Detect which cell encompasses the target text, then output its (x, y) center coordinate. 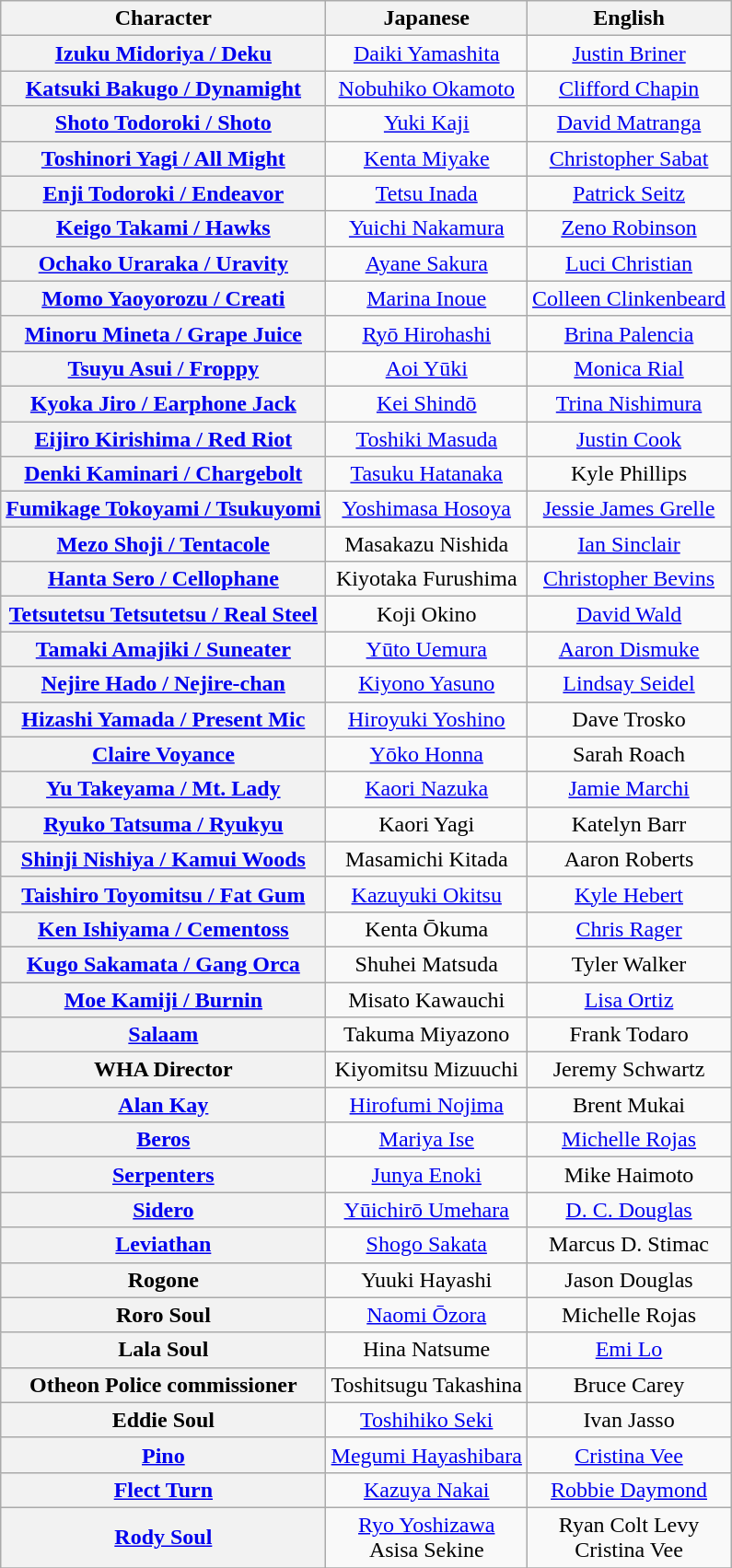
D. C. Douglas (630, 1210)
Toshinori Yagi / All Might (164, 158)
Fumikage Tokoyami / Tsukuyomi (164, 509)
David Matranga (630, 123)
Sarah Roach (630, 754)
Hiroyuki Yoshino (427, 719)
Jason Douglas (630, 1280)
Hirofumi Nojima (427, 1105)
Kaori Nazuka (427, 789)
Toshitsugu Takashina (427, 1385)
Yoshimasa Hosoya (427, 509)
Yūto Uemura (427, 649)
Emi Lo (630, 1350)
Zeno Robinson (630, 228)
Masamichi Kitada (427, 859)
Claire Voyance (164, 754)
Daiki Yamashita (427, 53)
Mariya Ise (427, 1140)
Enji Todoroki / Endeavor (164, 193)
Takuma Miyazono (427, 1035)
Tyler Walker (630, 964)
Hanta Sero / Cellophane (164, 579)
Eijiro Kirishima / Red Riot (164, 439)
Christopher Bevins (630, 579)
Marcus D. Stimac (630, 1245)
Yūichirō Umehara (427, 1210)
WHA Director (164, 1070)
Ryan Colt LevyCristina Vee (630, 1538)
Katsuki Bakugo / Dynamight (164, 88)
Japanese (427, 18)
Lisa Ortiz (630, 999)
Kyoka Jiro / Earphone Jack (164, 403)
Marina Inoue (427, 298)
Nobuhiko Okamoto (427, 88)
Megumi Hayashibara (427, 1455)
Brina Palencia (630, 333)
Aoi Yūki (427, 368)
Ian Sinclair (630, 544)
David Wald (630, 614)
Tasuku Hatanaka (427, 474)
Luci Christian (630, 263)
Monica Rial (630, 368)
Kei Shindō (427, 403)
Izuku Midoriya / Deku (164, 53)
Ryo YoshizawaAsisa Sekine (427, 1538)
Kenta Miyake (427, 158)
Katelyn Barr (630, 824)
Rogone (164, 1280)
Jamie Marchi (630, 789)
Pino (164, 1455)
Robbie Daymond (630, 1490)
Brent Mukai (630, 1105)
Roro Soul (164, 1315)
Junya Enoki (427, 1175)
Dave Trosko (630, 719)
Keigo Takami / Hawks (164, 228)
Tetsutetsu Tetsutetsu / Real Steel (164, 614)
Leviathan (164, 1245)
Justin Briner (630, 53)
Rody Soul (164, 1538)
Serpenters (164, 1175)
Taishiro Toyomitsu / Fat Gum (164, 894)
Ken Ishiyama / Cementoss (164, 929)
Ryuko Tatsuma / Ryukyu (164, 824)
Chris Rager (630, 929)
Misato Kawauchi (427, 999)
Kiyotaka Furushima (427, 579)
Tsuyu Asui / Froppy (164, 368)
Colleen Clinkenbeard (630, 298)
Kyle Hebert (630, 894)
Salaam (164, 1035)
Aaron Roberts (630, 859)
Justin Cook (630, 439)
Clifford Chapin (630, 88)
Yu Takeyama / Mt. Lady (164, 789)
Jeremy Schwartz (630, 1070)
Jessie James Grelle (630, 509)
Ivan Jasso (630, 1420)
Shoto Todoroki / Shoto (164, 123)
Cristina Vee (630, 1455)
Bruce Carey (630, 1385)
Shogo Sakata (427, 1245)
Masakazu Nishida (427, 544)
Tamaki Amajiki / Suneater (164, 649)
Kugo Sakamata / Gang Orca (164, 964)
Aaron Dismuke (630, 649)
Denki Kaminari / Chargebolt (164, 474)
Kiyono Yasuno (427, 684)
Kazuya Nakai (427, 1490)
Kiyomitsu Mizuuchi (427, 1070)
Trina Nishimura (630, 403)
Momo Yaoyorozu / Creati (164, 298)
Eddie Soul (164, 1420)
Ayane Sakura (427, 263)
Lala Soul (164, 1350)
Naomi Ōzora (427, 1315)
Frank Todaro (630, 1035)
English (630, 18)
Yuki Kaji (427, 123)
Toshihiko Seki (427, 1420)
Minoru Mineta / Grape Juice (164, 333)
Moe Kamiji / Burnin (164, 999)
Kaori Yagi (427, 824)
Tetsu Inada (427, 193)
Yuuki Hayashi (427, 1280)
Shuhei Matsuda (427, 964)
Character (164, 18)
Mike Haimoto (630, 1175)
Hina Natsume (427, 1350)
Flect Turn (164, 1490)
Hizashi Yamada / Present Mic (164, 719)
Kazuyuki Okitsu (427, 894)
Toshiki Masuda (427, 439)
Sidero (164, 1210)
Otheon Police commissioner (164, 1385)
Lindsay Seidel (630, 684)
Shinji Nishiya / Kamui Woods (164, 859)
Kyle Phillips (630, 474)
Yōko Honna (427, 754)
Beros (164, 1140)
Patrick Seitz (630, 193)
Alan Kay (164, 1105)
Mezo Shoji / Tentacole (164, 544)
Yuichi Nakamura (427, 228)
Koji Okino (427, 614)
Christopher Sabat (630, 158)
Ryō Hirohashi (427, 333)
Ochako Uraraka / Uravity (164, 263)
Nejire Hado / Nejire-chan (164, 684)
Kenta Ōkuma (427, 929)
